Search for the cell housing the specified text and yield its (x, y) center coordinate. 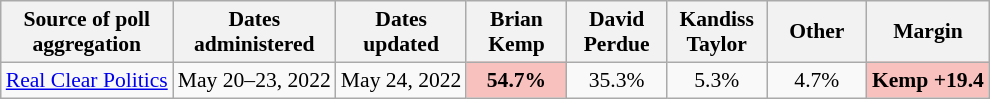
KandissTaylor (717, 32)
Real Clear Politics (87, 80)
Source of pollaggregation (87, 32)
4.7% (817, 80)
May 20–23, 2022 (254, 80)
Datesupdated (402, 32)
May 24, 2022 (402, 80)
54.7% (516, 80)
5.3% (717, 80)
DavidPerdue (617, 32)
Margin (928, 32)
Other (817, 32)
Datesadministered (254, 32)
35.3% (617, 80)
Kemp +19.4 (928, 80)
BrianKemp (516, 32)
